Search for the cell housing the specified text and yield its (X, Y) center coordinate. 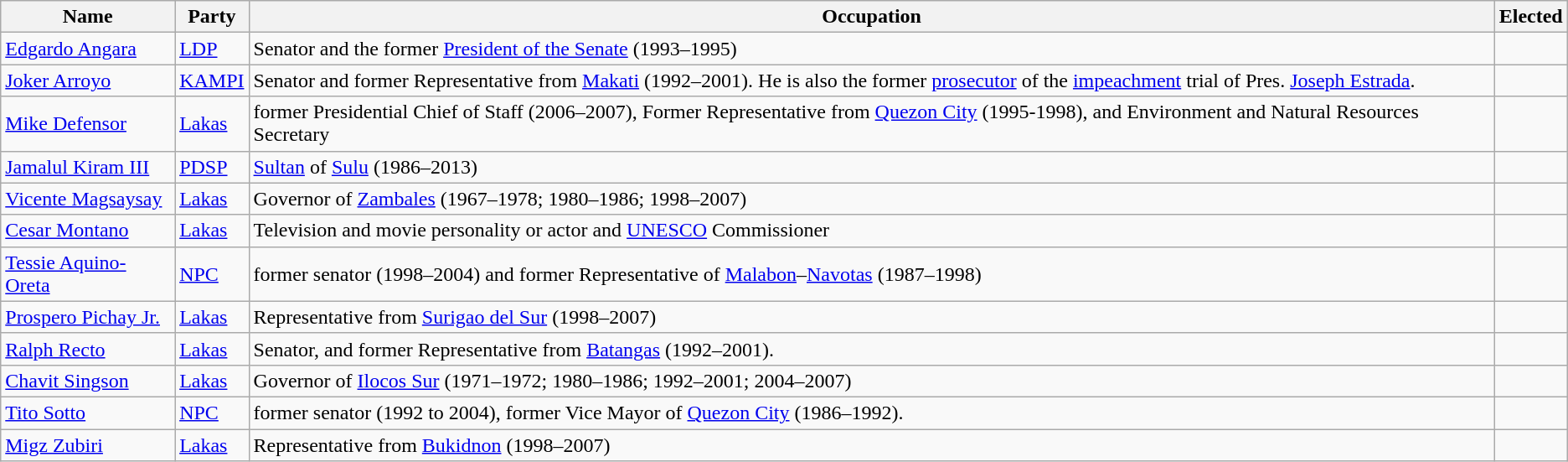
Migz Zubiri (88, 445)
Sultan of Sulu (1986–2013) (871, 167)
Jamalul Kiram III (88, 167)
KAMPI (212, 80)
PDSP (212, 167)
Ralph Recto (88, 349)
Name (88, 17)
Representative from Bukidnon (1998–2007) (871, 445)
LDP (212, 49)
Representative from Surigao del Sur (1998–2007) (871, 317)
Tessie Aquino-Oreta (88, 273)
Elected (1531, 17)
former senator (1992 to 2004), former Vice Mayor of Quezon City (1986–1992). (871, 413)
Occupation (871, 17)
Senator and former Representative from Makati (1992–2001). He is also the former prosecutor of the impeachment trial of Pres. Joseph Estrada. (871, 80)
former senator (1998–2004) and former Representative of Malabon–Navotas (1987–1998) (871, 273)
Senator and the former President of the Senate (1993–1995) (871, 49)
Joker Arroyo (88, 80)
Edgardo Angara (88, 49)
Party (212, 17)
Governor of Zambales (1967–1978; 1980–1986; 1998–2007) (871, 199)
Governor of Ilocos Sur (1971–1972; 1980–1986; 1992–2001; 2004–2007) (871, 381)
Prospero Pichay Jr. (88, 317)
Mike Defensor (88, 124)
Chavit Singson (88, 381)
Senator, and former Representative from Batangas (1992–2001). (871, 349)
Television and movie personality or actor and UNESCO Commissioner (871, 231)
former Presidential Chief of Staff (2006–2007), Former Representative from Quezon City (1995-1998), and Environment and Natural Resources Secretary (871, 124)
Vicente Magsaysay (88, 199)
Cesar Montano (88, 231)
Tito Sotto (88, 413)
